Scan for the cell matching the given text and deliver its (x, y) coordinate at center. 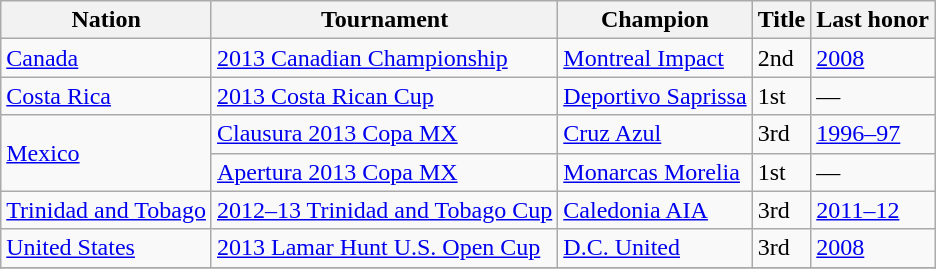
Apertura 2013 Copa MX (384, 172)
2011–12 (873, 210)
Caledonia AIA (655, 210)
1996–97 (873, 134)
Title (782, 20)
Last honor (873, 20)
D.C. United (655, 248)
Trinidad and Tobago (106, 210)
2nd (782, 58)
Deportivo Saprissa (655, 96)
Canada (106, 58)
Mexico (106, 153)
United States (106, 248)
Nation (106, 20)
Clausura 2013 Copa MX (384, 134)
2013 Costa Rican Cup (384, 96)
Champion (655, 20)
Montreal Impact (655, 58)
Monarcas Morelia (655, 172)
2012–13 Trinidad and Tobago Cup (384, 210)
Cruz Azul (655, 134)
Costa Rica (106, 96)
Tournament (384, 20)
2013 Canadian Championship (384, 58)
2013 Lamar Hunt U.S. Open Cup (384, 248)
